Provide the [X, Y] coordinate of the cell's center where the given text is located.  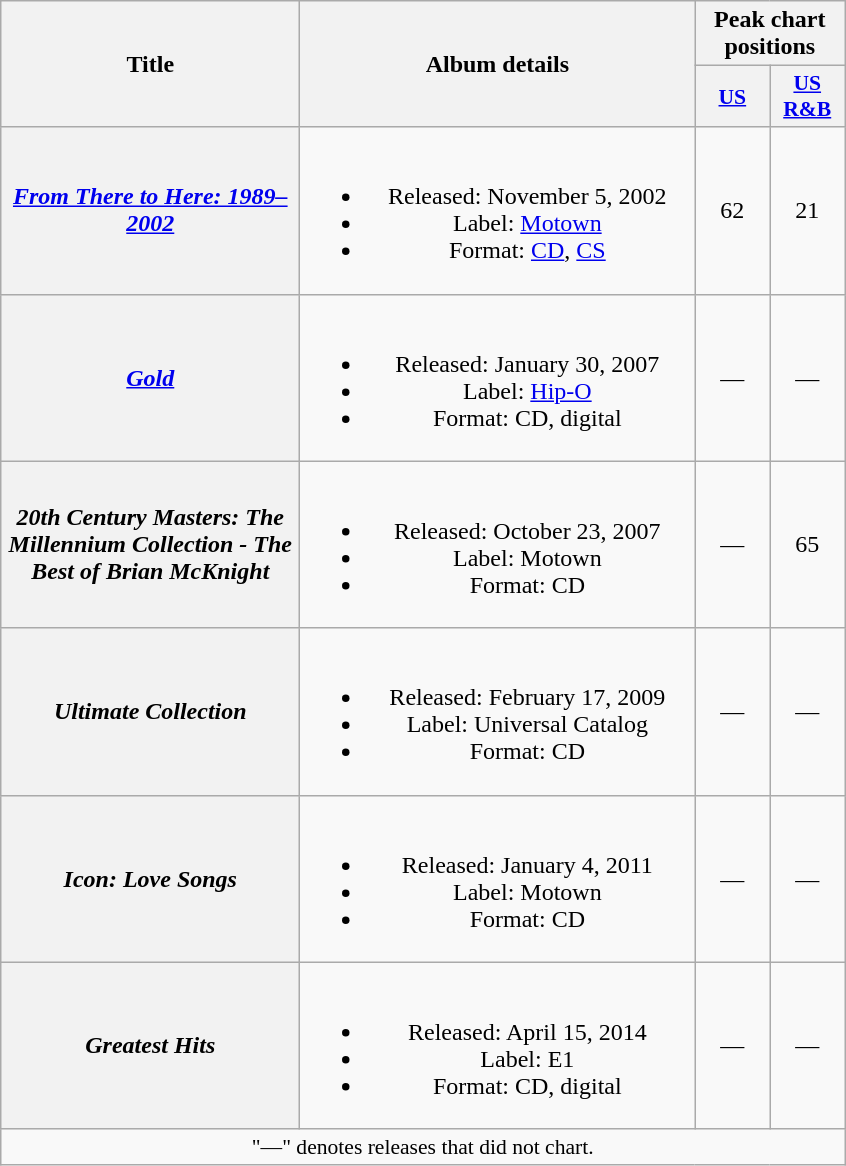
Released: November 5, 2002Label: MotownFormat: CD, CS [498, 210]
Album details [498, 64]
US [732, 96]
Released: January 30, 2007Label: Hip-OFormat: CD, digital [498, 378]
Ultimate Collection [150, 712]
Gold [150, 378]
Peak chart positions [770, 34]
US R&B [808, 96]
21 [808, 210]
Released: January 4, 2011Label: MotownFormat: CD [498, 878]
Released: April 15, 2014Label: E1Format: CD, digital [498, 1046]
From There to Here: 1989–2002 [150, 210]
20th Century Masters: The Millennium Collection - The Best of Brian McKnight [150, 544]
Released: February 17, 2009Label: Universal CatalogFormat: CD [498, 712]
Released: October 23, 2007Label: MotownFormat: CD [498, 544]
62 [732, 210]
"—" denotes releases that did not chart. [423, 1147]
65 [808, 544]
Title [150, 64]
Greatest Hits [150, 1046]
Icon: Love Songs [150, 878]
